Output the (x, y) coordinate of the center of the cell containing the given text.  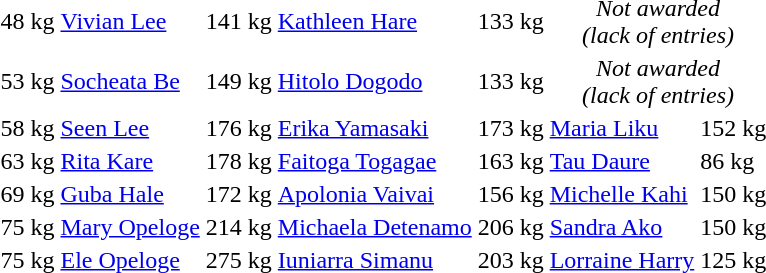
Faitoga Togagae (374, 161)
Socheata Be (130, 82)
Guba Hale (130, 194)
149 kg (238, 82)
176 kg (238, 128)
173 kg (510, 128)
Erika Yamasaki (374, 128)
Rita Kare (130, 161)
172 kg (238, 194)
Hitolo Dogodo (374, 82)
Tau Daure (622, 161)
133 kg (510, 82)
178 kg (238, 161)
Mary Opeloge (130, 227)
156 kg (510, 194)
Maria Liku (622, 128)
163 kg (510, 161)
Michelle Kahi (622, 194)
206 kg (510, 227)
Seen Lee (130, 128)
Sandra Ako (622, 227)
Michaela Detenamo (374, 227)
Apolonia Vaivai (374, 194)
214 kg (238, 227)
